Locate the cell with the specified text and output its (x, y) center coordinate. 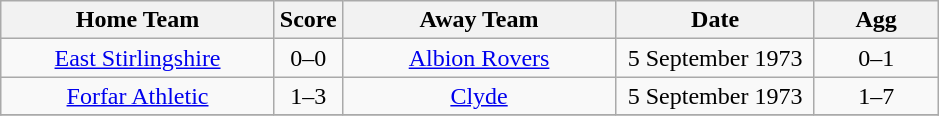
1–7 (876, 96)
0–1 (876, 58)
Score (308, 20)
East Stirlingshire (138, 58)
Home Team (138, 20)
1–3 (308, 96)
Forfar Athletic (138, 96)
Away Team (479, 20)
0–0 (308, 58)
Date (716, 20)
Clyde (479, 96)
Albion Rovers (479, 58)
Agg (876, 20)
